Extract the (X, Y) coordinate from the center of the cell holding the provided text.  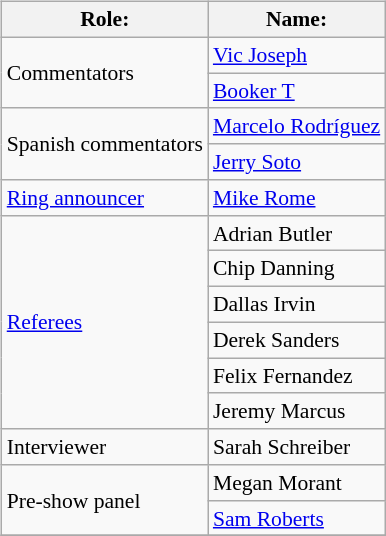
Jerry Soto (296, 162)
Referees (105, 322)
Name: (296, 20)
Role: (105, 20)
Adrian Butler (296, 233)
Ring announcer (105, 198)
Vic Joseph (296, 55)
Booker T (296, 91)
Pre-show panel (105, 500)
Sarah Schreiber (296, 447)
Felix Fernandez (296, 376)
Derek Sanders (296, 340)
Chip Danning (296, 269)
Mike Rome (296, 198)
Commentators (105, 72)
Spanish commentators (105, 144)
Interviewer (105, 447)
Sam Roberts (296, 518)
Jeremy Marcus (296, 411)
Megan Morant (296, 483)
Dallas Irvin (296, 305)
Marcelo Rodríguez (296, 126)
